For the text-containing cell, return its midpoint in [X, Y] coordinate format. 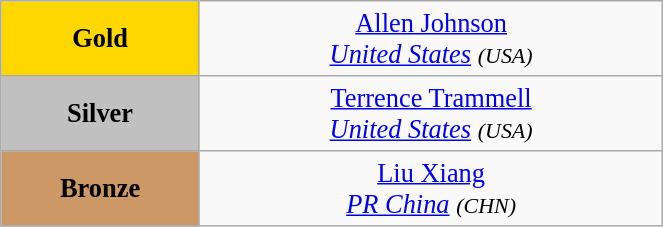
Liu XiangPR China (CHN) [430, 188]
Gold [100, 38]
Allen JohnsonUnited States (USA) [430, 38]
Silver [100, 112]
Bronze [100, 188]
Terrence TrammellUnited States (USA) [430, 112]
